From the cell containing the given text, extract its center point as (X, Y) coordinate. 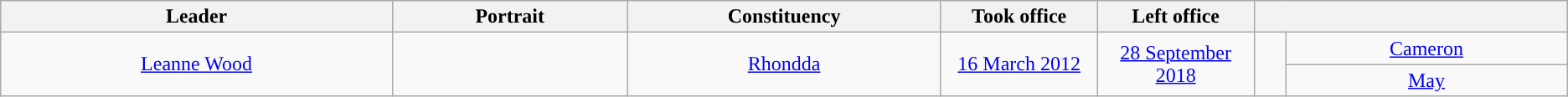
16 March 2012 (1019, 64)
Took office (1019, 17)
Rhondda (784, 64)
May (1426, 80)
Leader (197, 17)
Portrait (509, 17)
Cameron (1426, 48)
Leanne Wood (197, 64)
28 September 2018 (1176, 64)
Left office (1176, 17)
Constituency (784, 17)
